Find where the given text appears and provide that cell's center as (X, Y) coordinate. 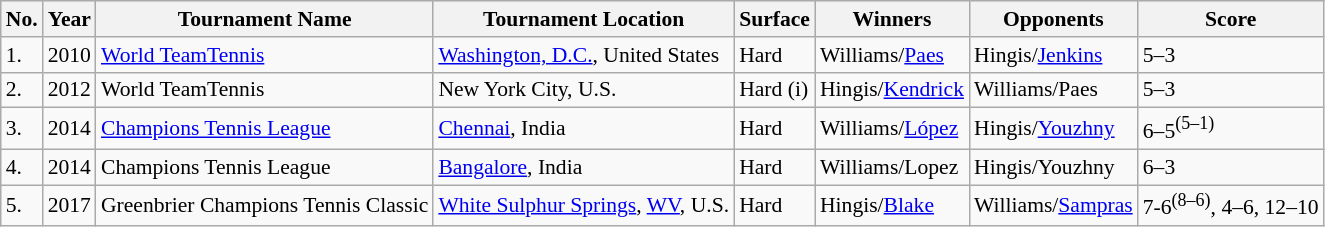
5. (22, 206)
2. (22, 90)
3. (22, 128)
Williams/Sampras (1054, 206)
New York City, U.S. (584, 90)
Winners (892, 19)
4. (22, 167)
Year (70, 19)
No. (22, 19)
Opponents (1054, 19)
Chennai, India (584, 128)
6–3 (1231, 167)
Hingis/Jenkins (1054, 55)
1. (22, 55)
Williams/López (892, 128)
Hard (i) (774, 90)
6–5(5–1) (1231, 128)
Score (1231, 19)
7-6(8–6), 4–6, 12–10 (1231, 206)
Hingis/Kendrick (892, 90)
2010 (70, 55)
Tournament Name (264, 19)
2012 (70, 90)
Bangalore, India (584, 167)
2017 (70, 206)
Hingis/Blake (892, 206)
White Sulphur Springs, WV, U.S. (584, 206)
Greenbrier Champions Tennis Classic (264, 206)
Surface (774, 19)
Williams/Lopez (892, 167)
Washington, D.C., United States (584, 55)
Tournament Location (584, 19)
